Output the [X, Y] coordinate of the center of the cell containing the given text.  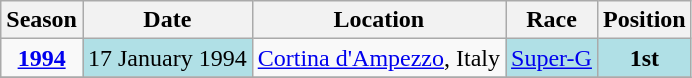
Super-G [552, 58]
Date [167, 20]
1st [644, 58]
17 January 1994 [167, 58]
Position [644, 20]
1994 [42, 58]
Race [552, 20]
Season [42, 20]
Location [378, 20]
Cortina d'Ampezzo, Italy [378, 58]
